Capture the cell that displays the provided text and extract its (x, y) central coordinate. 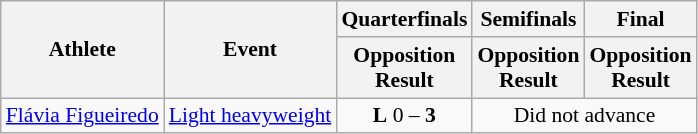
Did not advance (584, 116)
L 0 – 3 (404, 116)
Quarterfinals (404, 19)
Flávia Figueiredo (82, 116)
Final (640, 19)
Semifinals (528, 19)
Event (250, 50)
Athlete (82, 50)
Light heavyweight (250, 116)
